Scan for the cell matching the given text and deliver its (x, y) coordinate at center. 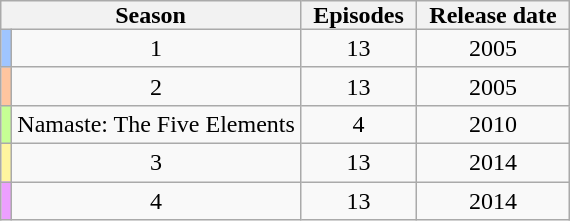
1 (156, 48)
Season (151, 15)
3 (156, 162)
2010 (494, 124)
Episodes (358, 15)
Namaste: The Five Elements (156, 124)
2 (156, 86)
Release date (494, 15)
